Extract the (X, Y) coordinate from the center of the cell holding the provided text.  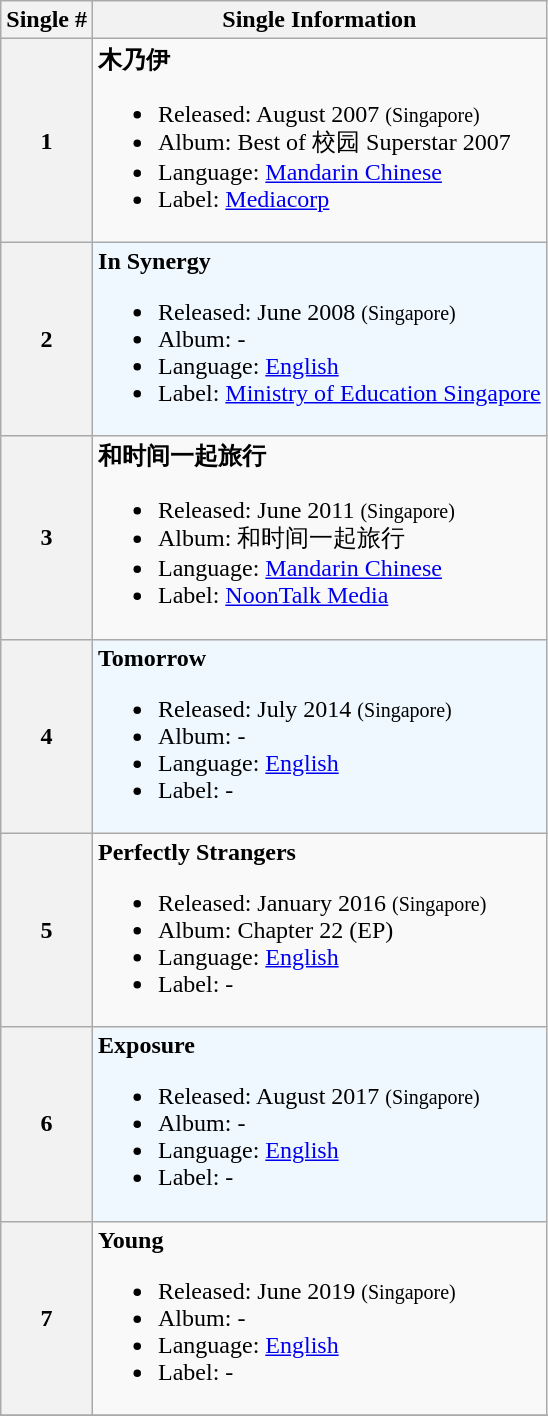
5 (47, 930)
6 (47, 1124)
ExposureReleased: August 2017 (Singapore)Album: -Language: EnglishLabel: - (320, 1124)
Single # (47, 20)
Perfectly StrangersReleased: January 2016 (Singapore)Album: Chapter 22 (EP)Language: EnglishLabel: - (320, 930)
2 (47, 339)
Single Information (320, 20)
木乃伊Released: August 2007 (Singapore)Album: Best of 校园 Superstar 2007Language: Mandarin ChineseLabel: Mediacorp (320, 140)
TomorrowReleased: July 2014 (Singapore)Album: -Language: EnglishLabel: - (320, 736)
7 (47, 1318)
In SynergyReleased: June 2008 (Singapore)Album: -Language: EnglishLabel: Ministry of Education Singapore (320, 339)
4 (47, 736)
YoungReleased: June 2019 (Singapore)Album: -Language: EnglishLabel: - (320, 1318)
3 (47, 538)
和时间一起旅行Released: June 2011 (Singapore)Album: 和时间一起旅行Language: Mandarin ChineseLabel: NoonTalk Media (320, 538)
1 (47, 140)
